Determine the [x, y] coordinate at the center of the cell enclosing the given text.  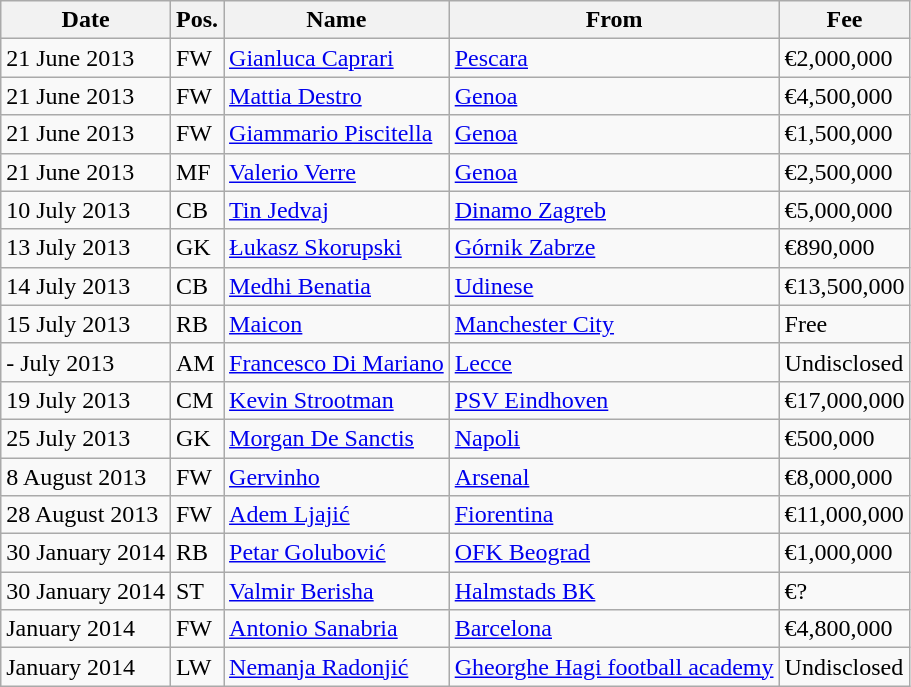
Giammario Piscitella [337, 134]
LW [196, 667]
- July 2013 [86, 362]
€8,000,000 [844, 477]
€1,000,000 [844, 553]
From [614, 20]
8 August 2013 [86, 477]
Lecce [614, 362]
Barcelona [614, 629]
PSV Eindhoven [614, 400]
ST [196, 591]
Gheorghe Hagi football academy [614, 667]
Gianluca Caprari [337, 58]
Name [337, 20]
€? [844, 591]
19 July 2013 [86, 400]
€500,000 [844, 438]
14 July 2013 [86, 286]
Górnik Zabrze [614, 248]
AM [196, 362]
Adem Ljajić [337, 515]
OFK Beograd [614, 553]
Dinamo Zagreb [614, 210]
13 July 2013 [86, 248]
MF [196, 172]
€17,000,000 [844, 400]
€13,500,000 [844, 286]
CM [196, 400]
Free [844, 324]
Medhi Benatia [337, 286]
Petar Golubović [337, 553]
Fiorentina [614, 515]
Fee [844, 20]
Gervinho [337, 477]
Valmir Berisha [337, 591]
10 July 2013 [86, 210]
Morgan De Sanctis [337, 438]
25 July 2013 [86, 438]
Date [86, 20]
Mattia Destro [337, 96]
Tin Jedvaj [337, 210]
€1,500,000 [844, 134]
Pescara [614, 58]
Nemanja Radonjić [337, 667]
€2,500,000 [844, 172]
€4,500,000 [844, 96]
€11,000,000 [844, 515]
Łukasz Skorupski [337, 248]
Valerio Verre [337, 172]
€890,000 [844, 248]
Francesco Di Mariano [337, 362]
Napoli [614, 438]
15 July 2013 [86, 324]
28 August 2013 [86, 515]
€4,800,000 [844, 629]
Pos. [196, 20]
Maicon [337, 324]
Kevin Strootman [337, 400]
Udinese [614, 286]
Manchester City [614, 324]
€2,000,000 [844, 58]
€5,000,000 [844, 210]
Antonio Sanabria [337, 629]
Arsenal [614, 477]
Halmstads BK [614, 591]
